Pinpoint the cell where the given text exists, returning its [x, y] midpoint coordinate. 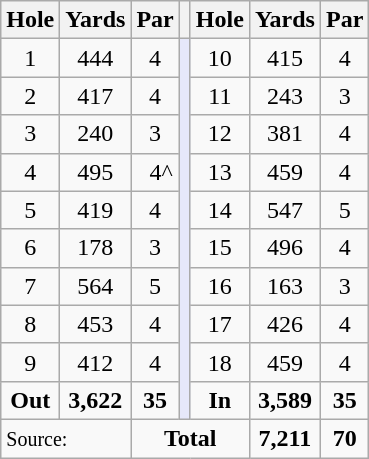
417 [96, 96]
70 [344, 438]
Total [190, 438]
16 [220, 286]
Source: [66, 438]
3,622 [96, 400]
13 [220, 172]
444 [96, 58]
14 [220, 210]
3,589 [284, 400]
564 [96, 286]
4^ [155, 172]
163 [284, 286]
11 [220, 96]
453 [96, 324]
18 [220, 362]
7,211 [284, 438]
415 [284, 58]
419 [96, 210]
8 [30, 324]
412 [96, 362]
Out [30, 400]
2 [30, 96]
547 [284, 210]
495 [96, 172]
In [220, 400]
17 [220, 324]
496 [284, 248]
1 [30, 58]
426 [284, 324]
178 [96, 248]
381 [284, 134]
10 [220, 58]
15 [220, 248]
7 [30, 286]
243 [284, 96]
6 [30, 248]
12 [220, 134]
240 [96, 134]
9 [30, 362]
